Provide the (X, Y) coordinate of the cell's center where the given text is located.  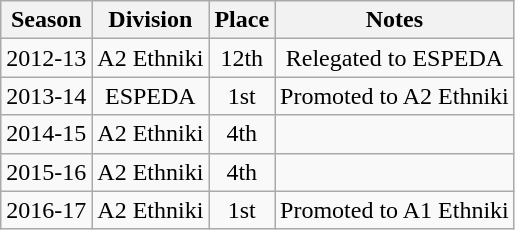
2014-15 (46, 134)
ESPEDA (150, 96)
12th (242, 58)
Relegated to ESPEDA (395, 58)
Α2 Ethniki (150, 210)
Season (46, 20)
Promoted to A1 Ethniki (395, 210)
Place (242, 20)
Division (150, 20)
2015-16 (46, 172)
Promoted to A2 Ethniki (395, 96)
2013-14 (46, 96)
2016-17 (46, 210)
Notes (395, 20)
2012-13 (46, 58)
